Extract the [x, y] coordinate from the center of the cell holding the provided text.  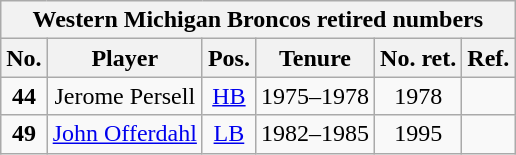
Tenure [314, 58]
Western Michigan Broncos retired numbers [258, 20]
Jerome Persell [124, 96]
No. ret. [418, 58]
Ref. [488, 58]
Pos. [228, 58]
No. [24, 58]
LB [228, 134]
HB [228, 96]
1975–1978 [314, 96]
Player [124, 58]
49 [24, 134]
44 [24, 96]
1982–1985 [314, 134]
1995 [418, 134]
1978 [418, 96]
John Offerdahl [124, 134]
